Identify which cell holds the provided text, then report its (x, y) central coordinate. 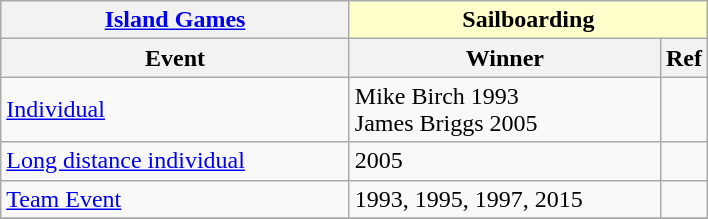
Event (176, 58)
Team Event (176, 199)
Winner (504, 58)
Individual (176, 110)
Mike Birch 1993 James Briggs 2005 (504, 110)
1993, 1995, 1997, 2015 (504, 199)
Ref (684, 58)
2005 (504, 161)
Island Games (176, 20)
Sailboarding (528, 20)
Long distance individual (176, 161)
